Output the [x, y] coordinate of the center of the cell containing the given text.  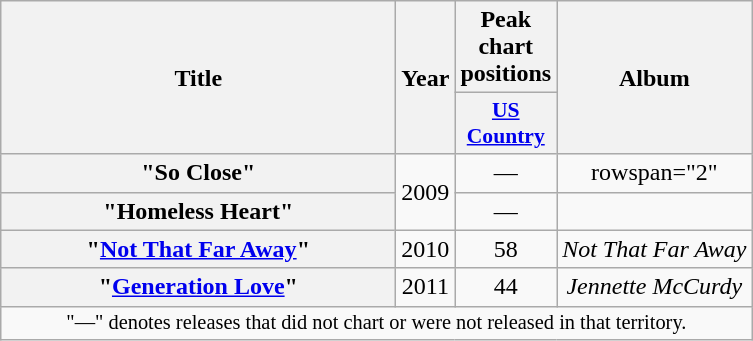
2011 [426, 287]
Not That Far Away [654, 249]
rowspan="2" [654, 173]
44 [506, 287]
58 [506, 249]
"—" denotes releases that did not chart or were not released in that territory. [376, 323]
Jennette McCurdy [654, 287]
Title [198, 78]
"So Close" [198, 173]
2009 [426, 192]
"Homeless Heart" [198, 211]
Album [654, 78]
Peak chart positions [506, 47]
2010 [426, 249]
Year [426, 78]
"Not That Far Away" [198, 249]
"Generation Love" [198, 287]
USCountry [506, 124]
